Detect which cell encompasses the target text, then output its [x, y] center coordinate. 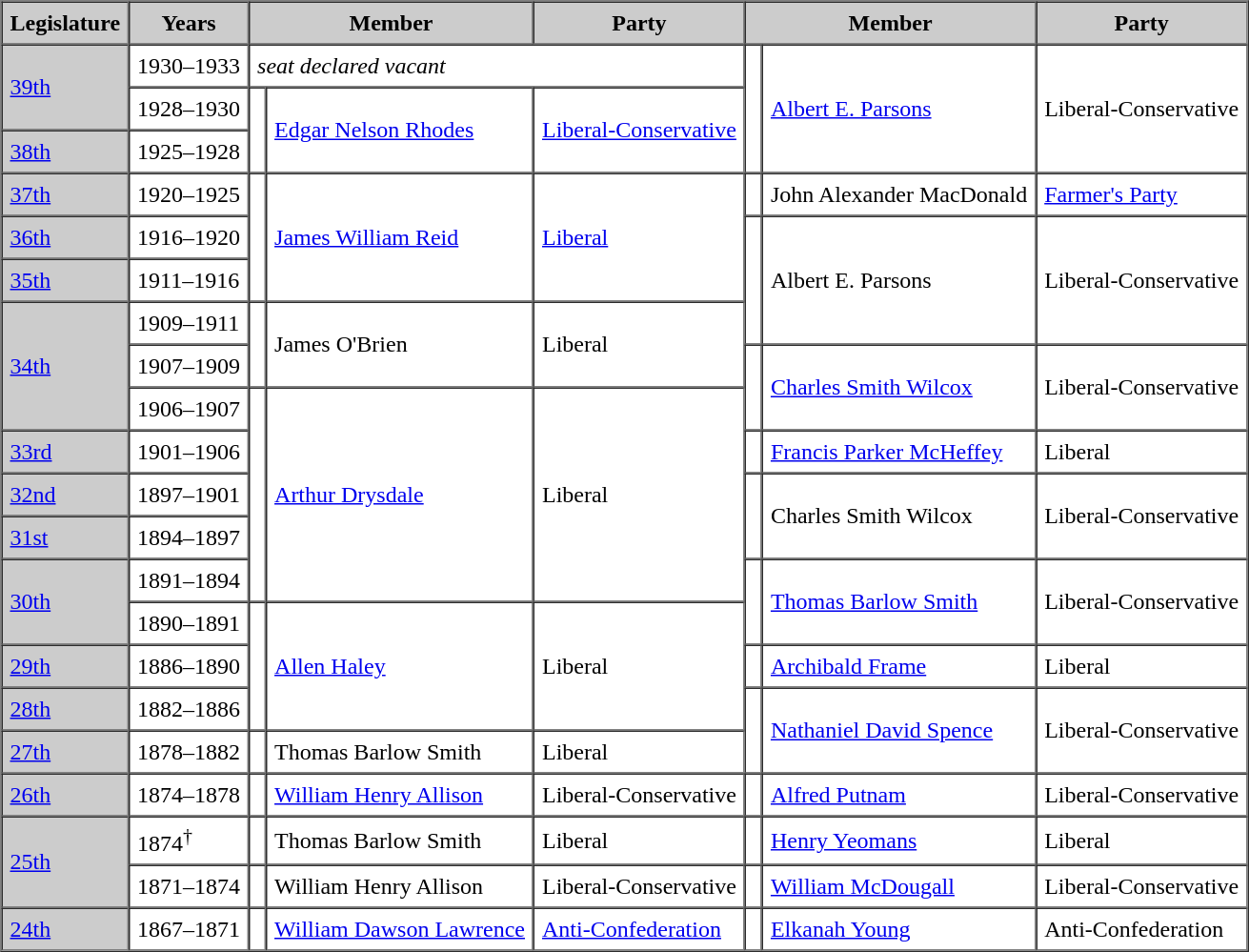
Arthur Drysdale [400, 494]
1894–1897 [189, 537]
31st [66, 537]
William Dawson Lawrence [400, 930]
Henry Yeomans [899, 841]
34th [66, 366]
27th [66, 751]
28th [66, 709]
Legislature [66, 23]
37th [66, 194]
1874† [189, 841]
Archibald Frame [899, 665]
29th [66, 665]
39th [66, 87]
James William Reid [400, 238]
1909–1911 [189, 322]
1911–1916 [189, 280]
1901–1906 [189, 452]
1867–1871 [189, 930]
38th [66, 151]
1916–1920 [189, 236]
1882–1886 [189, 709]
Years [189, 23]
Elkanah Young [899, 930]
1920–1925 [189, 194]
John Alexander MacDonald [899, 194]
1890–1891 [189, 623]
1886–1890 [189, 665]
1891–1894 [189, 579]
Francis Parker McHeffey [899, 452]
26th [66, 795]
32nd [66, 494]
36th [66, 236]
Allen Haley [400, 667]
Farmer's Party [1141, 194]
1871–1874 [189, 886]
30th [66, 601]
1928–1930 [189, 109]
Nathaniel David Spence [899, 731]
35th [66, 280]
William McDougall [899, 886]
seat declared vacant [497, 65]
1925–1928 [189, 151]
33rd [66, 452]
1930–1933 [189, 65]
1897–1901 [189, 494]
Alfred Putnam [899, 795]
1907–1909 [189, 366]
1874–1878 [189, 795]
James O'Brien [400, 344]
1906–1907 [189, 408]
24th [66, 930]
1878–1882 [189, 751]
25th [66, 861]
Edgar Nelson Rhodes [400, 131]
